Find where the given text appears and provide that cell's center as [x, y] coordinate. 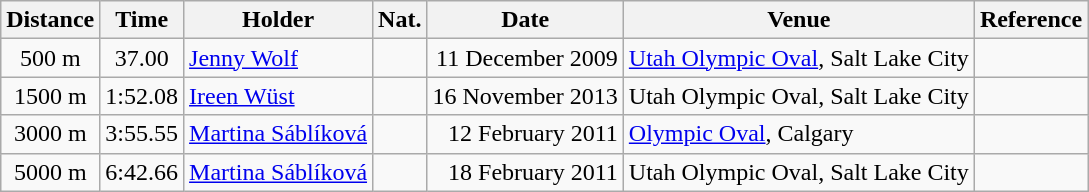
12 February 2011 [525, 134]
Nat. [400, 20]
Olympic Oval, Calgary [798, 134]
Date [525, 20]
3000 m [50, 134]
16 November 2013 [525, 96]
Reference [1030, 20]
500 m [50, 58]
Time [142, 20]
1:52.08 [142, 96]
18 February 2011 [525, 172]
1500 m [50, 96]
5000 m [50, 172]
6:42.66 [142, 172]
37.00 [142, 58]
Holder [278, 20]
Ireen Wüst [278, 96]
3:55.55 [142, 134]
Distance [50, 20]
Jenny Wolf [278, 58]
Venue [798, 20]
11 December 2009 [525, 58]
